Scan for the cell matching the given text and deliver its [x, y] coordinate at center. 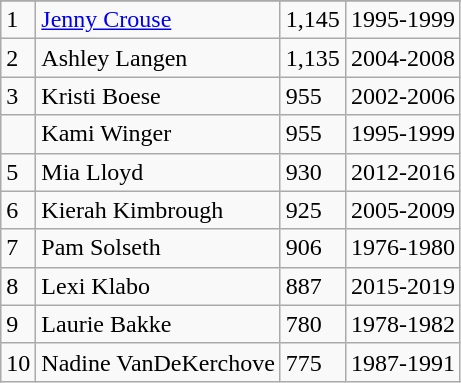
Ashley Langen [158, 58]
780 [312, 324]
925 [312, 210]
Lexi Klabo [158, 286]
3 [18, 96]
887 [312, 286]
Nadine VanDeKerchove [158, 362]
2002-2006 [402, 96]
Jenny Crouse [158, 20]
Pam Solseth [158, 248]
8 [18, 286]
Laurie Bakke [158, 324]
2005-2009 [402, 210]
6 [18, 210]
10 [18, 362]
1,145 [312, 20]
930 [312, 172]
5 [18, 172]
7 [18, 248]
2012-2016 [402, 172]
1,135 [312, 58]
Kristi Boese [158, 96]
1978-1982 [402, 324]
1 [18, 20]
2015-2019 [402, 286]
1987-1991 [402, 362]
1976-1980 [402, 248]
2 [18, 58]
Kierah Kimbrough [158, 210]
9 [18, 324]
Kami Winger [158, 134]
775 [312, 362]
2004-2008 [402, 58]
906 [312, 248]
Mia Lloyd [158, 172]
